Scan for the cell matching the given text and deliver its (X, Y) coordinate at center. 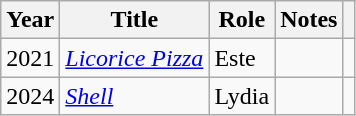
Notes (309, 20)
Shell (134, 96)
Este (242, 58)
Role (242, 20)
Year (30, 20)
Lydia (242, 96)
Licorice Pizza (134, 58)
2024 (30, 96)
2021 (30, 58)
Title (134, 20)
